Pinpoint the cell where the given text exists, returning its (X, Y) midpoint coordinate. 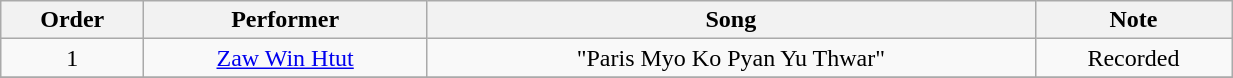
Zaw Win Htut (286, 58)
Song (730, 20)
Order (72, 20)
1 (72, 58)
Performer (286, 20)
"Paris Myo Ko Pyan Yu Thwar" (730, 58)
Recorded (1133, 58)
Note (1133, 20)
